Find where the given text appears and provide that cell's center as [x, y] coordinate. 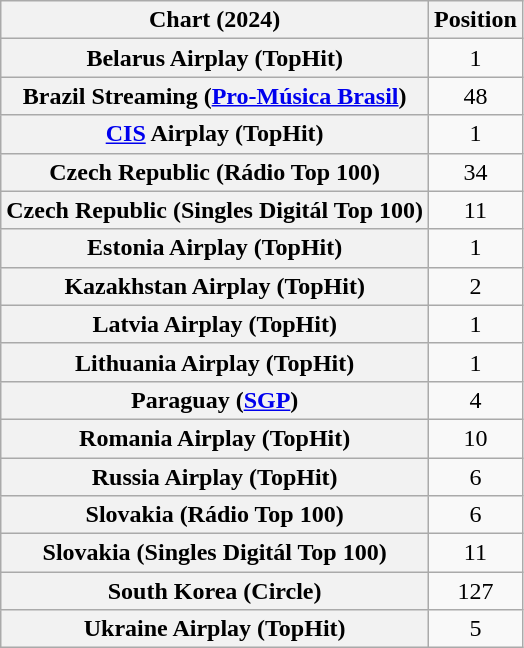
5 [476, 629]
48 [476, 96]
Latvia Airplay (TopHit) [215, 324]
4 [476, 400]
Romania Airplay (TopHit) [215, 438]
Russia Airplay (TopHit) [215, 477]
Czech Republic (Rádio Top 100) [215, 172]
10 [476, 438]
Czech Republic (Singles Digitál Top 100) [215, 210]
Kazakhstan Airplay (TopHit) [215, 286]
127 [476, 591]
Estonia Airplay (TopHit) [215, 248]
Paraguay (SGP) [215, 400]
CIS Airplay (TopHit) [215, 134]
Belarus Airplay (TopHit) [215, 58]
Slovakia (Singles Digitál Top 100) [215, 553]
Ukraine Airplay (TopHit) [215, 629]
34 [476, 172]
Brazil Streaming (Pro-Música Brasil) [215, 96]
2 [476, 286]
Position [476, 20]
Lithuania Airplay (TopHit) [215, 362]
Chart (2024) [215, 20]
Slovakia (Rádio Top 100) [215, 515]
South Korea (Circle) [215, 591]
